Return the [X, Y] coordinate for the center point of the cell that contains the specified text.  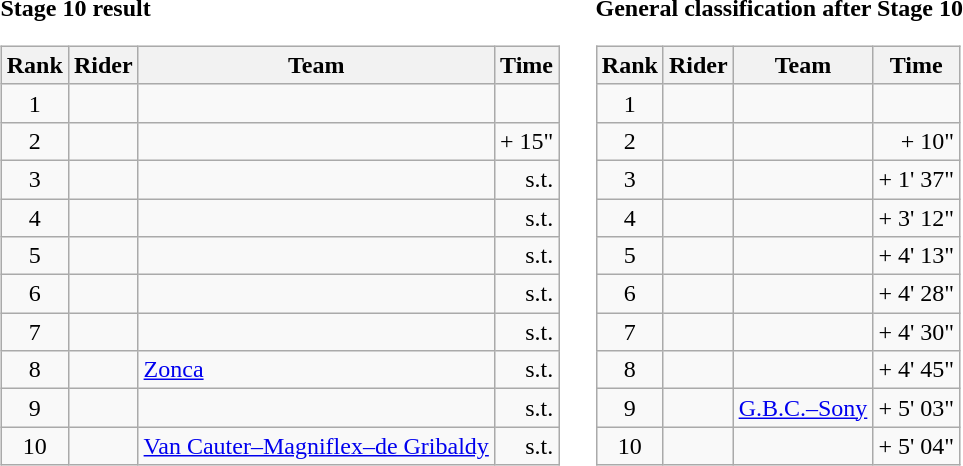
G.B.C.–Sony [803, 408]
Zonca [316, 370]
+ 4' 13" [916, 256]
Van Cauter–Magniflex–de Gribaldy [316, 446]
+ 4' 45" [916, 370]
+ 5' 03" [916, 408]
+ 3' 12" [916, 217]
+ 4' 28" [916, 294]
+ 1' 37" [916, 179]
+ 5' 04" [916, 446]
+ 4' 30" [916, 332]
+ 10" [916, 141]
+ 15" [526, 141]
